Identify which cell holds the provided text, then report its [x, y] central coordinate. 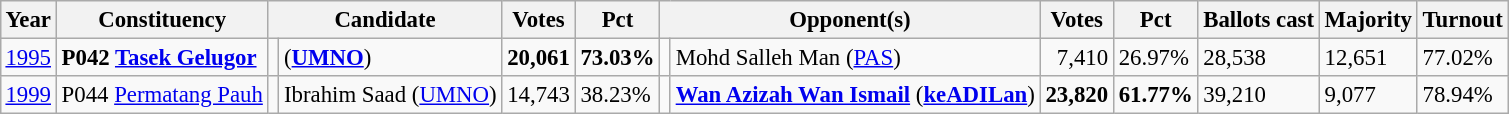
Candidate [385, 20]
73.03% [618, 57]
20,061 [538, 57]
Opponent(s) [850, 20]
Ballots cast [1258, 20]
7,410 [1076, 57]
Majority [1368, 20]
23,820 [1076, 95]
P042 Tasek Gelugor [162, 57]
1999 [28, 95]
Mohd Salleh Man (PAS) [855, 57]
Constituency [162, 20]
Year [28, 20]
26.97% [1156, 57]
28,538 [1258, 57]
Wan Azizah Wan Ismail (keADILan) [855, 95]
14,743 [538, 95]
39,210 [1258, 95]
61.77% [1156, 95]
P044 Permatang Pauh [162, 95]
78.94% [1462, 95]
9,077 [1368, 95]
Ibrahim Saad (UMNO) [390, 95]
1995 [28, 57]
77.02% [1462, 57]
12,651 [1368, 57]
Turnout [1462, 20]
38.23% [618, 95]
(UMNO) [390, 57]
